Search for the cell housing the specified text and yield its [X, Y] center coordinate. 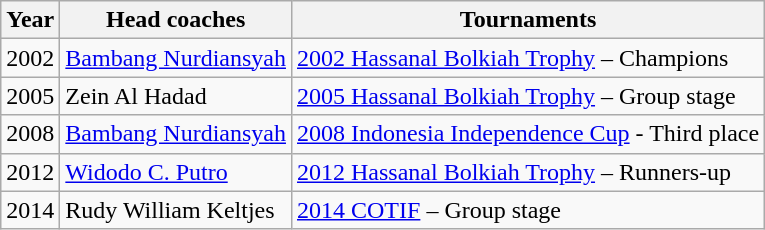
Year [30, 20]
Zein Al Hadad [176, 96]
2012 [30, 172]
2005 Hassanal Bolkiah Trophy – Group stage [528, 96]
Widodo C. Putro [176, 172]
2002 [30, 58]
2008 Indonesia Independence Cup - Third place [528, 134]
Rudy William Keltjes [176, 210]
2002 Hassanal Bolkiah Trophy – Champions [528, 58]
2005 [30, 96]
2014 [30, 210]
2008 [30, 134]
Head coaches [176, 20]
Tournaments [528, 20]
2012 Hassanal Bolkiah Trophy – Runners-up [528, 172]
2014 COTIF – Group stage [528, 210]
